Scan for the cell matching the given text and deliver its (X, Y) coordinate at center. 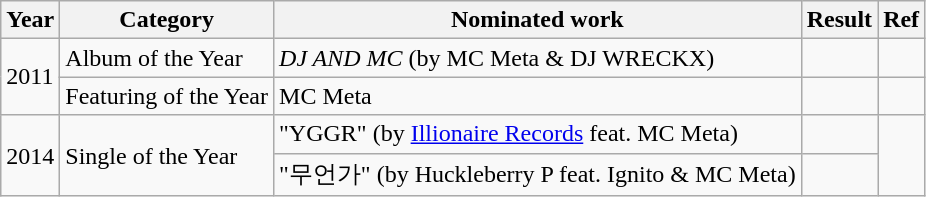
Album of the Year (167, 58)
MC Meta (538, 96)
Nominated work (538, 20)
Result (839, 20)
"무언가" (by Huckleberry P feat. Ignito & MC Meta) (538, 174)
Year (30, 20)
Single of the Year (167, 156)
Category (167, 20)
Ref (902, 20)
"YGGR" (by Illionaire Records feat. MC Meta) (538, 134)
Featuring of the Year (167, 96)
2011 (30, 77)
DJ AND MC (by MC Meta & DJ WRECKX) (538, 58)
2014 (30, 156)
